Locate the cell with the specified text and output its (X, Y) center coordinate. 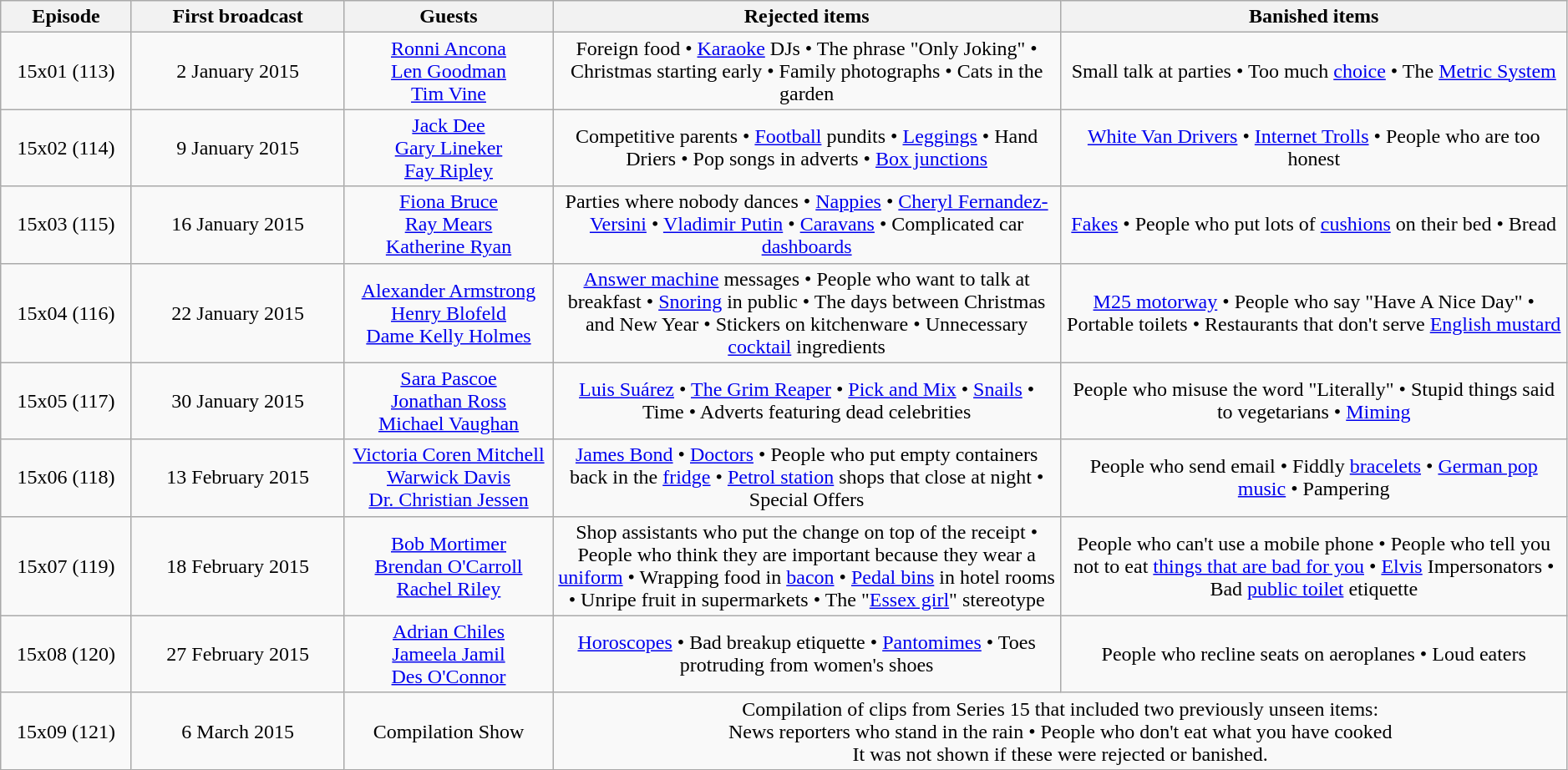
27 February 2015 (237, 654)
22 January 2015 (237, 312)
Adrian ChilesJameela JamilDes O'Connor (449, 654)
M25 motorway • People who say "Have A Nice Day" • Portable toilets • Restaurants that don't serve English mustard (1313, 312)
15x08 (120) (67, 654)
13 February 2015 (237, 478)
Parties where nobody dances • Nappies • Cheryl Fernandez-Versini • Vladimir Putin • Caravans • Complicated car dashboards (807, 225)
Sara PascoeJonathan RossMichael Vaughan (449, 401)
Luis Suárez • The Grim Reaper • Pick and Mix • Snails • Time • Adverts featuring dead celebrities (807, 401)
16 January 2015 (237, 225)
Jack DeeGary LinekerFay Ripley (449, 148)
6 March 2015 (237, 731)
15x01 (113) (67, 71)
Ronni AnconaLen GoodmanTim Vine (449, 71)
Compilation Show (449, 731)
Rejected items (807, 17)
15x07 (119) (67, 566)
Horoscopes • Bad breakup etiquette • Pantomimes • Toes protruding from women's shoes (807, 654)
15x09 (121) (67, 731)
Fiona BruceRay MearsKatherine Ryan (449, 225)
People who can't use a mobile phone • People who tell you not to eat things that are bad for you • Elvis Impersonators • Bad public toilet etiquette (1313, 566)
15x03 (115) (67, 225)
15x05 (117) (67, 401)
Guests (449, 17)
2 January 2015 (237, 71)
Alexander ArmstrongHenry BlofeldDame Kelly Holmes (449, 312)
White Van Drivers • Internet Trolls • People who are too honest (1313, 148)
People who misuse the word "Literally" • Stupid things said to vegetarians • Miming (1313, 401)
15x02 (114) (67, 148)
Episode (67, 17)
James Bond • Doctors • People who put empty containers back in the fridge • Petrol station shops that close at night • Special Offers (807, 478)
People who send email • Fiddly bracelets • German pop music • Pampering (1313, 478)
15x04 (116) (67, 312)
9 January 2015 (237, 148)
Bob MortimerBrendan O'CarrollRachel Riley (449, 566)
Fakes • People who put lots of cushions on their bed • Bread (1313, 225)
Victoria Coren MitchellWarwick DavisDr. Christian Jessen (449, 478)
18 February 2015 (237, 566)
Competitive parents • Football pundits • Leggings • Hand Driers • Pop songs in adverts • Box junctions (807, 148)
First broadcast (237, 17)
30 January 2015 (237, 401)
15x06 (118) (67, 478)
Small talk at parties • Too much choice • The Metric System (1313, 71)
Banished items (1313, 17)
Foreign food • Karaoke DJs • The phrase "Only Joking" • Christmas starting early • Family photographs • Cats in the garden (807, 71)
People who recline seats on aeroplanes • Loud eaters (1313, 654)
